Detect which cell encompasses the target text, then output its (x, y) center coordinate. 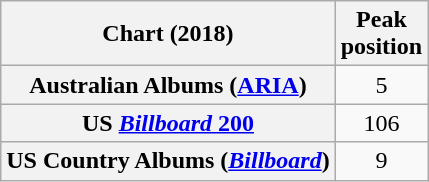
Australian Albums (ARIA) (168, 85)
US Country Albums (Billboard) (168, 161)
106 (381, 123)
Peak position (381, 34)
Chart (2018) (168, 34)
US Billboard 200 (168, 123)
9 (381, 161)
5 (381, 85)
